For the text-containing cell, return its midpoint in [x, y] coordinate format. 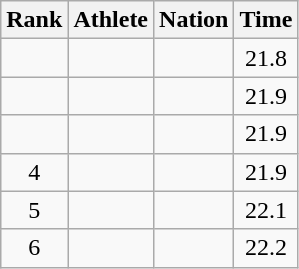
Athlete [111, 20]
22.2 [266, 248]
Rank [34, 20]
5 [34, 210]
4 [34, 172]
Nation [194, 20]
Time [266, 20]
22.1 [266, 210]
6 [34, 248]
21.8 [266, 58]
